Find where the given text appears and provide that cell's center as (x, y) coordinate. 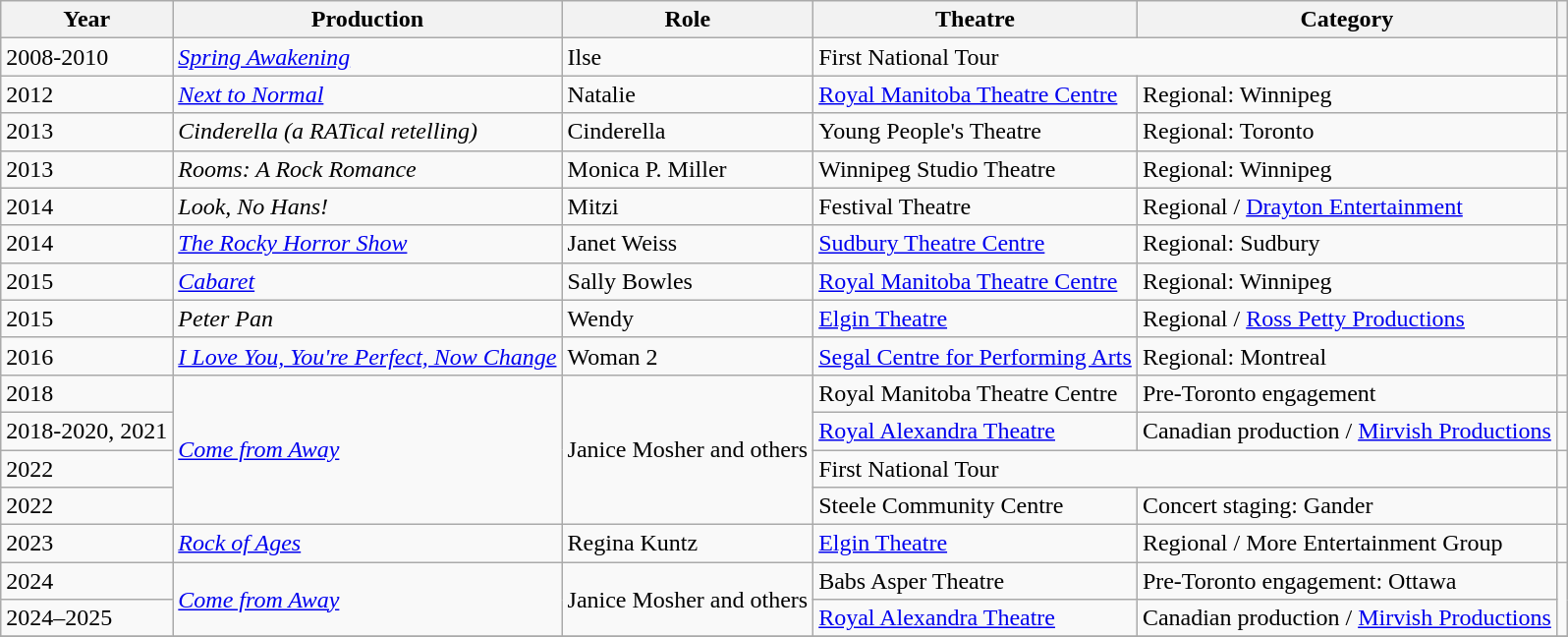
Monica P. Miller (688, 169)
Young People's Theatre (976, 132)
Pre-Toronto engagement (1346, 393)
Natalie (688, 94)
Regina Kuntz (688, 544)
Janet Weiss (688, 244)
2012 (86, 94)
2023 (86, 544)
Sally Bowles (688, 281)
Cinderella (688, 132)
2008-2010 (86, 57)
2018-2020, 2021 (86, 431)
Peter Pan (367, 318)
Rooms: A Rock Romance (367, 169)
Regional: Toronto (1346, 132)
Year (86, 20)
Cabaret (367, 281)
Spring Awakening (367, 57)
2018 (86, 393)
Sudbury Theatre Centre (976, 244)
Role (688, 20)
Regional: Montreal (1346, 356)
Woman 2 (688, 356)
Look, No Hans! (367, 206)
Concert staging: Gander (1346, 506)
Regional: Sudbury (1346, 244)
Mitzi (688, 206)
Ilse (688, 57)
Regional / Drayton Entertainment (1346, 206)
Festival Theatre (976, 206)
The Rocky Horror Show (367, 244)
Production (367, 20)
Wendy (688, 318)
I Love You, You're Perfect, Now Change (367, 356)
Cinderella (a RATical retelling) (367, 132)
Babs Asper Theatre (976, 581)
2016 (86, 356)
Segal Centre for Performing Arts (976, 356)
Next to Normal (367, 94)
2024 (86, 581)
Regional / Ross Petty Productions (1346, 318)
Rock of Ages (367, 544)
Steele Community Centre (976, 506)
Theatre (976, 20)
Pre-Toronto engagement: Ottawa (1346, 581)
2024–2025 (86, 618)
Category (1346, 20)
Regional / More Entertainment Group (1346, 544)
Winnipeg Studio Theatre (976, 169)
